Search for the cell housing the specified text and yield its [x, y] center coordinate. 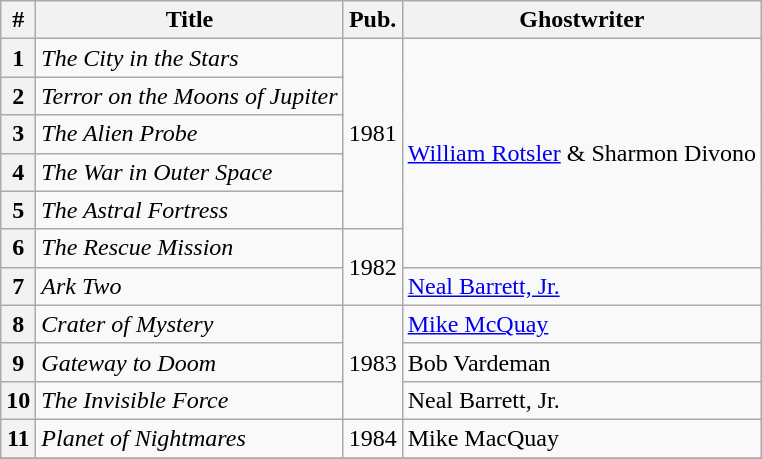
Gateway to Doom [190, 362]
Mike MacQuay [582, 438]
1982 [372, 267]
5 [18, 210]
Planet of Nightmares [190, 438]
7 [18, 286]
1 [18, 58]
1981 [372, 134]
8 [18, 324]
1983 [372, 362]
Ark Two [190, 286]
9 [18, 362]
William Rotsler & Sharmon Divono [582, 153]
Terror on the Moons of Jupiter [190, 96]
The Alien Probe [190, 134]
# [18, 20]
The War in Outer Space [190, 172]
3 [18, 134]
Pub. [372, 20]
Bob Vardeman [582, 362]
Mike McQuay [582, 324]
10 [18, 400]
Crater of Mystery [190, 324]
2 [18, 96]
4 [18, 172]
11 [18, 438]
Title [190, 20]
The Rescue Mission [190, 248]
The Invisible Force [190, 400]
The Astral Fortress [190, 210]
6 [18, 248]
Ghostwriter [582, 20]
The City in the Stars [190, 58]
1984 [372, 438]
